Provide the (x, y) coordinate of the cell's center where the given text is located.  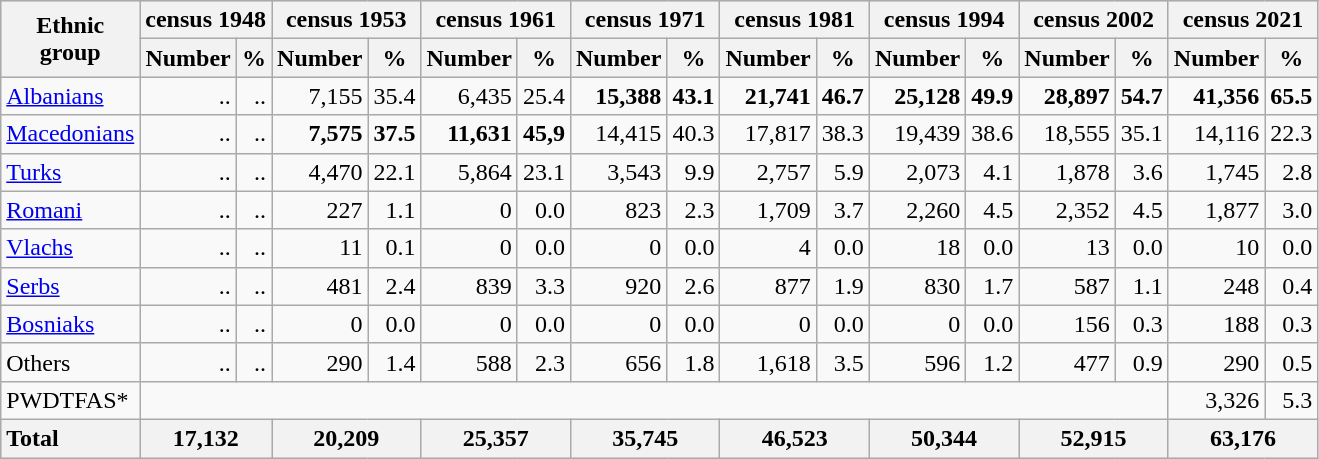
Albanians (70, 96)
22.1 (394, 172)
13 (1067, 248)
3.0 (1292, 210)
census 1948 (206, 20)
2.4 (394, 286)
2,073 (917, 172)
9.9 (694, 172)
587 (1067, 286)
46.7 (842, 96)
920 (618, 286)
1,878 (1067, 172)
63,176 (1242, 438)
1.8 (694, 362)
7,575 (320, 134)
0.4 (1292, 286)
Vlachs (70, 248)
877 (768, 286)
38.6 (992, 134)
0.9 (1142, 362)
11,631 (469, 134)
25.4 (544, 96)
35.4 (394, 96)
Romani (70, 210)
17,817 (768, 134)
10 (1216, 248)
35,745 (644, 438)
1.4 (394, 362)
41,356 (1216, 96)
1.7 (992, 286)
census 1961 (496, 20)
Bosniaks (70, 324)
3.3 (544, 286)
14,415 (618, 134)
5.9 (842, 172)
2.8 (1292, 172)
25,128 (917, 96)
4 (768, 248)
census 1981 (794, 20)
156 (1067, 324)
1.2 (992, 362)
5.3 (1292, 400)
43.1 (694, 96)
0.5 (1292, 362)
45,9 (544, 134)
2,757 (768, 172)
54.7 (1142, 96)
588 (469, 362)
7,155 (320, 96)
1,745 (1216, 172)
20,209 (346, 438)
25,357 (496, 438)
18 (917, 248)
188 (1216, 324)
227 (320, 210)
3,543 (618, 172)
49.9 (992, 96)
4,470 (320, 172)
Total (70, 438)
Ethnicgroup (70, 39)
3.7 (842, 210)
28,897 (1067, 96)
477 (1067, 362)
46,523 (794, 438)
3.6 (1142, 172)
823 (618, 210)
38.3 (842, 134)
65.5 (1292, 96)
Macedonians (70, 134)
census 2021 (1242, 20)
Serbs (70, 286)
50,344 (944, 438)
1,618 (768, 362)
596 (917, 362)
1,709 (768, 210)
census 1953 (346, 20)
37.5 (394, 134)
2,352 (1067, 210)
6,435 (469, 96)
Others (70, 362)
481 (320, 286)
21,741 (768, 96)
1,877 (1216, 210)
35.1 (1142, 134)
22.3 (1292, 134)
0.1 (394, 248)
PWDTFAS* (70, 400)
17,132 (206, 438)
839 (469, 286)
656 (618, 362)
5,864 (469, 172)
248 (1216, 286)
14,116 (1216, 134)
Turks (70, 172)
2.6 (694, 286)
2,260 (917, 210)
1.9 (842, 286)
40.3 (694, 134)
3,326 (1216, 400)
11 (320, 248)
52,915 (1094, 438)
15,388 (618, 96)
830 (917, 286)
4.1 (992, 172)
census 1994 (944, 20)
3.5 (842, 362)
18,555 (1067, 134)
19,439 (917, 134)
census 2002 (1094, 20)
census 1971 (644, 20)
23.1 (544, 172)
